Return (x, y) of the center of cell containing provided text 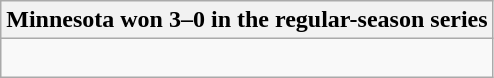
Minnesota won 3–0 in the regular-season series (247, 20)
